Determine the (X, Y) coordinate at the center of the cell enclosing the given text.  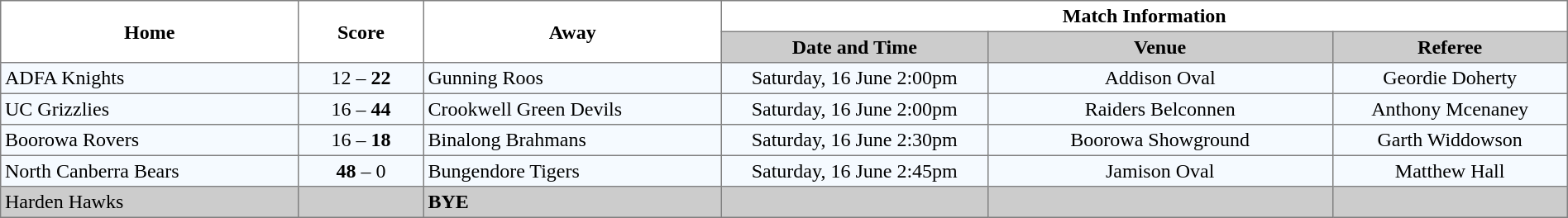
Score (361, 31)
Matthew Hall (1450, 171)
Raiders Belconnen (1159, 109)
Anthony Mcenaney (1450, 109)
Crookwell Green Devils (572, 109)
12 – 22 (361, 78)
Boorowa Showground (1159, 140)
Garth Widdowson (1450, 140)
Binalong Brahmans (572, 140)
16 – 44 (361, 109)
Boorowa Rovers (150, 140)
Home (150, 31)
Referee (1450, 47)
Harden Hawks (150, 202)
Saturday, 16 June 2:45pm (854, 171)
Venue (1159, 47)
Addison Oval (1159, 78)
Away (572, 31)
Date and Time (854, 47)
ADFA Knights (150, 78)
Jamison Oval (1159, 171)
Geordie Doherty (1450, 78)
48 – 0 (361, 171)
Match Information (1145, 17)
UC Grizzlies (150, 109)
16 – 18 (361, 140)
BYE (572, 202)
North Canberra Bears (150, 171)
Saturday, 16 June 2:30pm (854, 140)
Bungendore Tigers (572, 171)
Gunning Roos (572, 78)
